Pinpoint the cell where the given text exists, returning its (x, y) midpoint coordinate. 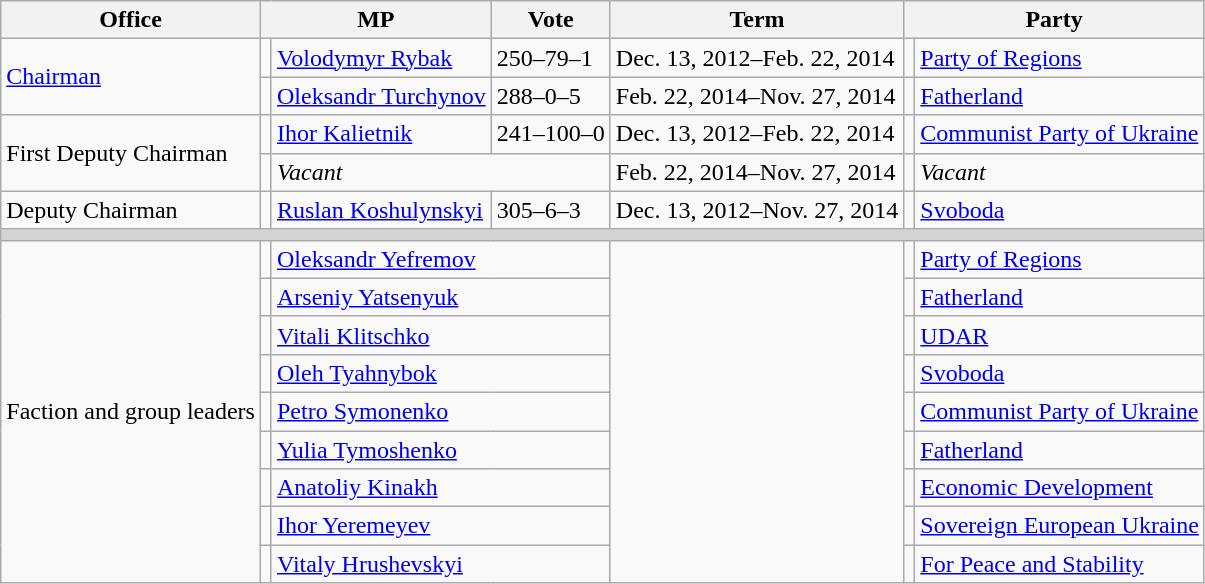
Petro Symonenko (440, 411)
Anatoliy Kinakh (440, 488)
Ruslan Koshulynskyi (381, 210)
Party (1054, 20)
Faction and group leaders (131, 412)
Ihor Yeremeyev (440, 526)
Economic Development (1060, 488)
Volodymyr Rybak (381, 58)
Oleksandr Turchynov (381, 96)
Office (131, 20)
241–100–0 (550, 134)
MP (376, 20)
Oleh Tyahnybok (440, 373)
UDAR (1060, 335)
Vitaly Hrushevskyi (440, 564)
Vitali Klitschko (440, 335)
Arseniy Yatsenyuk (440, 297)
For Peace and Stability (1060, 564)
Yulia Tymoshenko (440, 449)
Dec. 13, 2012–Nov. 27, 2014 (756, 210)
Chairman (131, 77)
First Deputy Chairman (131, 153)
Term (756, 20)
Ihor Kalietnik (381, 134)
Vote (550, 20)
288–0–5 (550, 96)
Deputy Chairman (131, 210)
Sovereign European Ukraine (1060, 526)
305–6–3 (550, 210)
Oleksandr Yefremov (440, 259)
250–79–1 (550, 58)
